Find where the given text appears and provide that cell's center as (X, Y) coordinate. 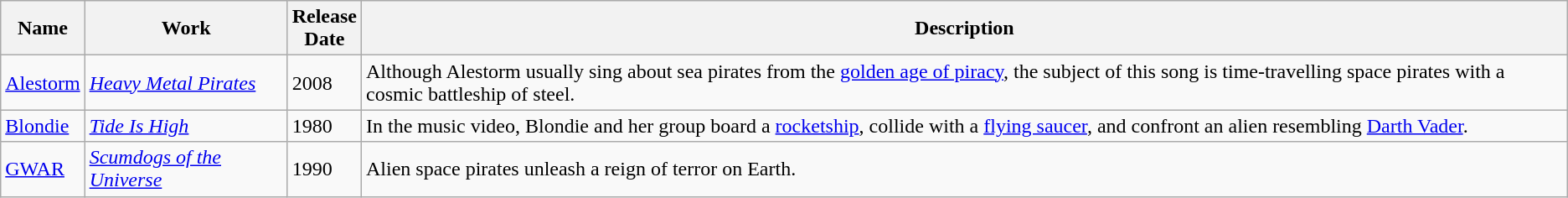
Scumdogs of the Universe (186, 169)
Heavy Metal Pirates (186, 82)
Alien space pirates unleash a reign of terror on Earth. (965, 169)
Tide Is High (186, 126)
1990 (324, 169)
GWAR (43, 169)
Work (186, 29)
1980 (324, 126)
Alestorm (43, 82)
2008 (324, 82)
Name (43, 29)
Description (965, 29)
ReleaseDate (324, 29)
Blondie (43, 126)
In the music video, Blondie and her group board a rocketship, collide with a flying saucer, and confront an alien resembling Darth Vader. (965, 126)
